Search for the cell housing the specified text and yield its (X, Y) center coordinate. 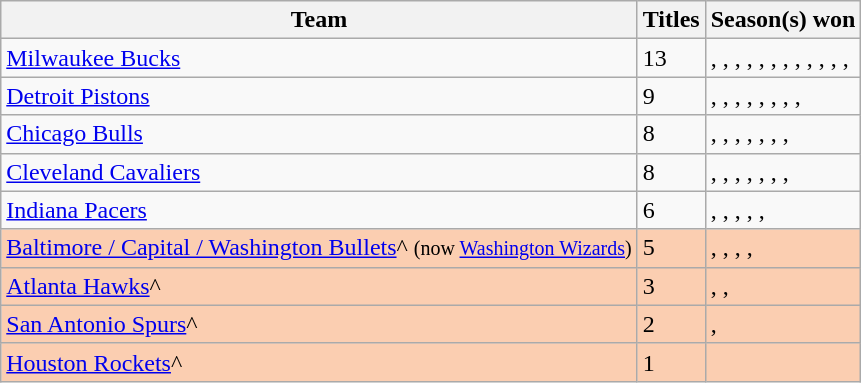
Chicago Bulls (319, 134)
Titles (671, 20)
Team (319, 20)
1 (671, 362)
6 (671, 210)
Season(s) won (783, 20)
Indiana Pacers (319, 210)
Milwaukee Bucks (319, 58)
Detroit Pistons (319, 96)
3 (671, 286)
Baltimore / Capital / Washington Bullets^ (now Washington Wizards) (319, 248)
9 (671, 96)
, (783, 324)
Atlanta Hawks^ (319, 286)
2 (671, 324)
13 (671, 58)
, , , , , , , , , , , , (783, 58)
, , , , , , , , (783, 96)
, , (783, 286)
Cleveland Cavaliers (319, 172)
San Antonio Spurs^ (319, 324)
5 (671, 248)
Houston Rockets^ (319, 362)
, , , , (783, 248)
, , , , , (783, 210)
